Extract the (x, y) coordinate from the center of the cell holding the provided text.  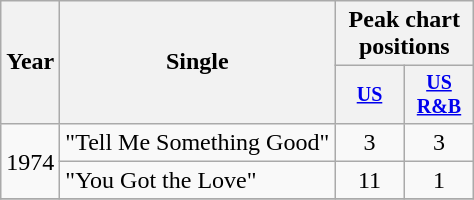
Peak chart positions (404, 34)
USR&B (438, 94)
1974 (30, 161)
US (370, 94)
"You Got the Love" (198, 180)
Single (198, 62)
"Tell Me Something Good" (198, 142)
Year (30, 62)
1 (438, 180)
11 (370, 180)
